Determine the [X, Y] coordinate at the center of the cell enclosing the given text.  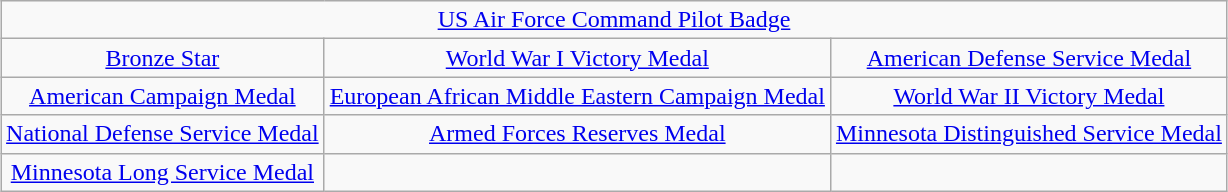
European African Middle Eastern Campaign Medal [577, 96]
Armed Forces Reserves Medal [577, 134]
Minnesota Distinguished Service Medal [1028, 134]
American Campaign Medal [163, 96]
American Defense Service Medal [1028, 58]
Minnesota Long Service Medal [163, 172]
National Defense Service Medal [163, 134]
World War I Victory Medal [577, 58]
Bronze Star [163, 58]
World War II Victory Medal [1028, 96]
US Air Force Command Pilot Badge [614, 20]
